Extract the [x, y] coordinate from the center of the cell holding the provided text.  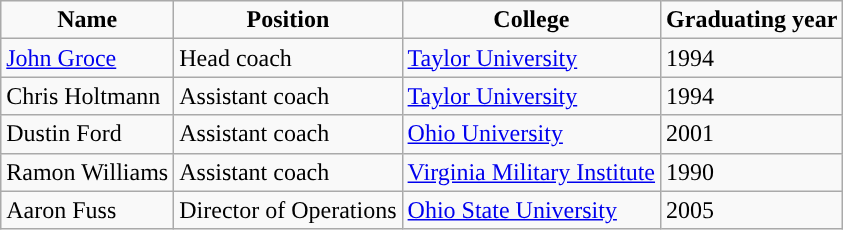
Name [88, 20]
John Groce [88, 58]
Virginia Military Institute [531, 172]
Director of Operations [288, 210]
Graduating year [752, 20]
1990 [752, 172]
Ohio University [531, 134]
Ramon Williams [88, 172]
College [531, 20]
Aaron Fuss [88, 210]
2005 [752, 210]
Ohio State University [531, 210]
Dustin Ford [88, 134]
Head coach [288, 58]
2001 [752, 134]
Chris Holtmann [88, 96]
Position [288, 20]
